Capture the cell that displays the provided text and extract its (X, Y) central coordinate. 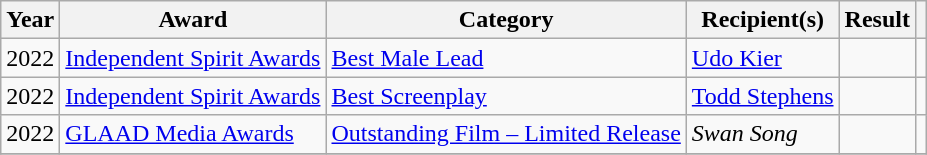
Year (30, 20)
Result (877, 20)
Recipient(s) (762, 20)
Category (506, 20)
Award (193, 20)
Todd Stephens (762, 96)
GLAAD Media Awards (193, 134)
Best Screenplay (506, 96)
Swan Song (762, 134)
Best Male Lead (506, 58)
Outstanding Film – Limited Release (506, 134)
Udo Kier (762, 58)
